Find where the given text appears and provide that cell's center as (X, Y) coordinate. 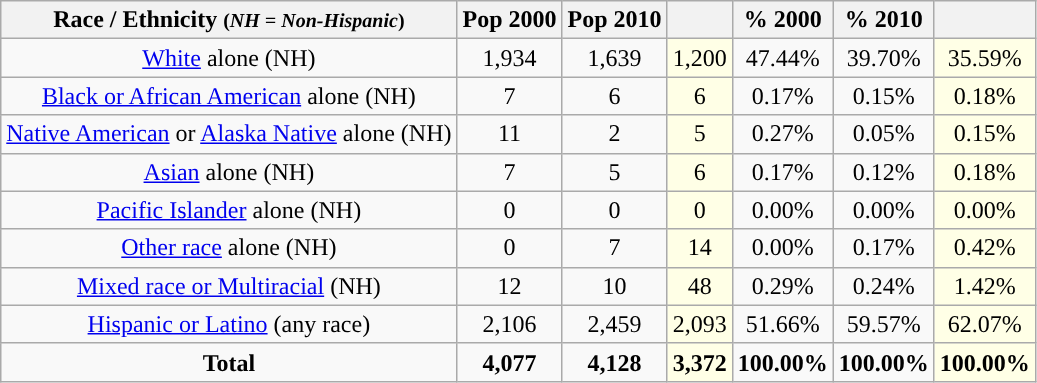
Total (229, 362)
Asian alone (NH) (229, 172)
Black or African American alone (NH) (229, 96)
1,934 (510, 58)
0.27% (782, 134)
0.12% (884, 172)
4,128 (614, 362)
14 (700, 248)
Mixed race or Multiracial (NH) (229, 286)
Pop 2000 (510, 20)
62.07% (984, 324)
Pacific Islander alone (NH) (229, 210)
Other race alone (NH) (229, 248)
59.57% (884, 324)
0.42% (984, 248)
12 (510, 286)
2,106 (510, 324)
39.70% (884, 58)
10 (614, 286)
Race / Ethnicity (NH = Non-Hispanic) (229, 20)
35.59% (984, 58)
Hispanic or Latino (any race) (229, 324)
0.29% (782, 286)
48 (700, 286)
2 (614, 134)
% 2010 (884, 20)
2,459 (614, 324)
47.44% (782, 58)
Native American or Alaska Native alone (NH) (229, 134)
1,639 (614, 58)
2,093 (700, 324)
1,200 (700, 58)
4,077 (510, 362)
11 (510, 134)
0.24% (884, 286)
1.42% (984, 286)
Pop 2010 (614, 20)
% 2000 (782, 20)
0.05% (884, 134)
White alone (NH) (229, 58)
51.66% (782, 324)
3,372 (700, 362)
